Search for the cell housing the specified text and yield its [X, Y] center coordinate. 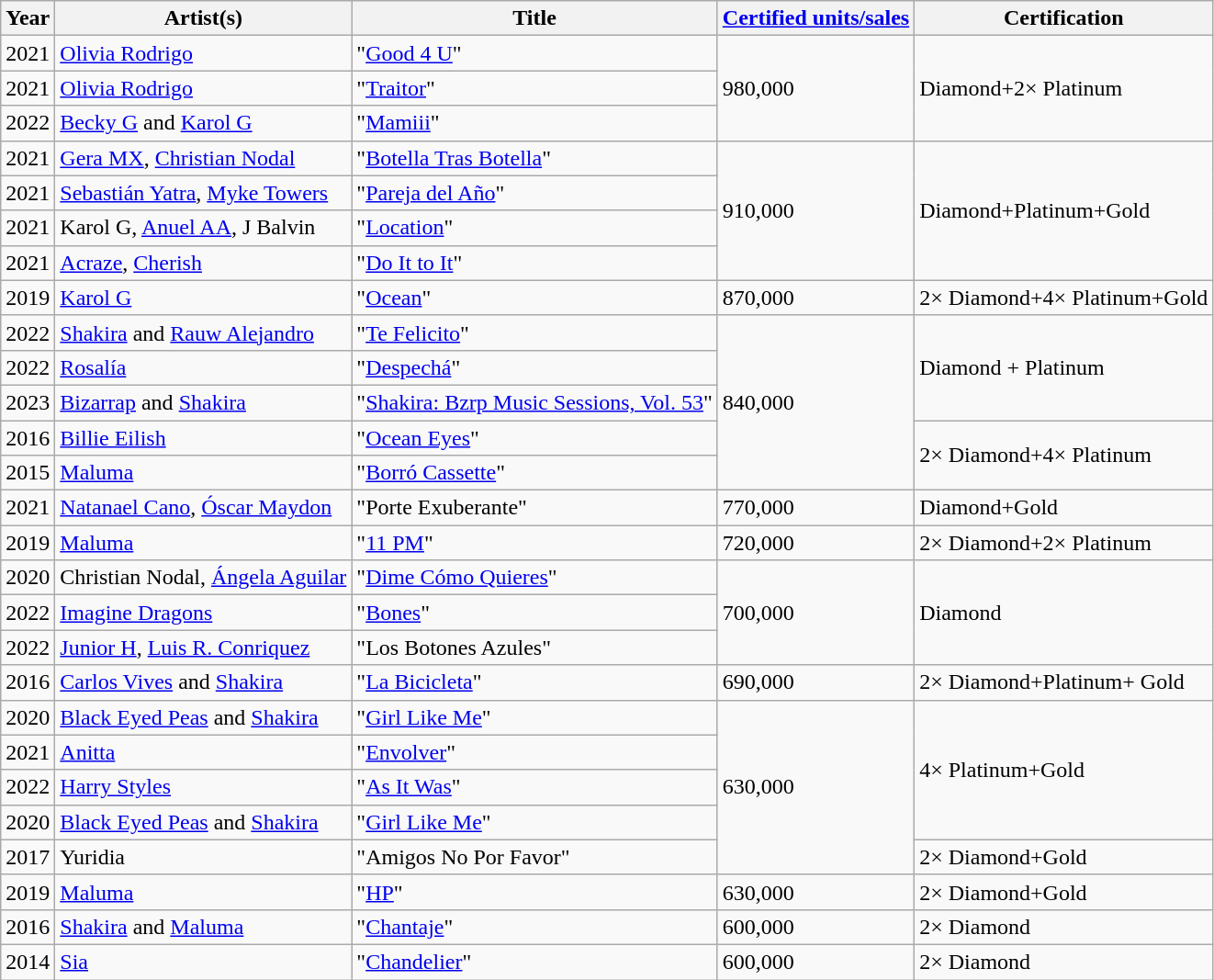
2014 [28, 962]
Certification [1063, 18]
Imagine Dragons [204, 613]
"Traitor" [534, 88]
Billie Eilish [204, 438]
2023 [28, 402]
690,000 [815, 682]
"Amigos No Por Favor" [534, 857]
"Bones" [534, 613]
"Dime Cómo Quieres" [534, 578]
2× Diamond+2× Platinum [1063, 543]
910,000 [815, 210]
"Los Botones Azules" [534, 648]
"11 PM" [534, 543]
"Good 4 U" [534, 53]
Karol G [204, 298]
"Despechá" [534, 367]
Artist(s) [204, 18]
"Chandelier" [534, 962]
770,000 [815, 508]
Year [28, 18]
Natanael Cano, Óscar Maydon [204, 508]
"Borró Cassette" [534, 473]
Yuridia [204, 857]
"Porte Exuberante" [534, 508]
Diamond+Gold [1063, 508]
2017 [28, 857]
Certified units/sales [815, 18]
"Te Felicito" [534, 332]
2× Diamond+4× Platinum+Gold [1063, 298]
Harry Styles [204, 787]
Bizarrap and Shakira [204, 402]
"Do It to It" [534, 263]
2015 [28, 473]
720,000 [815, 543]
Gera MX, Christian Nodal [204, 158]
"Pareja del Año" [534, 193]
"HP" [534, 892]
"Shakira: Bzrp Music Sessions, Vol. 53" [534, 402]
Becky G and Karol G [204, 123]
Anitta [204, 752]
"Ocean" [534, 298]
2× Diamond+4× Platinum [1063, 456]
Diamond+2× Platinum [1063, 88]
700,000 [815, 613]
2× Diamond+Platinum+ Gold [1063, 682]
Title [534, 18]
Diamond [1063, 613]
"As It Was" [534, 787]
Junior H, Luis R. Conriquez [204, 648]
Diamond+Platinum+Gold [1063, 210]
Acraze, Cherish [204, 263]
"Ocean Eyes" [534, 438]
"Chantaje" [534, 927]
"Envolver" [534, 752]
Christian Nodal, Ángela Aguilar [204, 578]
840,000 [815, 402]
Carlos Vives and Shakira [204, 682]
Sebastián Yatra, Myke Towers [204, 193]
Rosalía [204, 367]
"Location" [534, 228]
870,000 [815, 298]
Diamond + Platinum [1063, 367]
Shakira and Maluma [204, 927]
"Mamiii" [534, 123]
"La Bicicleta" [534, 682]
980,000 [815, 88]
Sia [204, 962]
Shakira and Rauw Alejandro [204, 332]
Karol G, Anuel AA, J Balvin [204, 228]
"Botella Tras Botella" [534, 158]
4× Platinum+Gold [1063, 770]
